Identify which cell holds the provided text, then report its (X, Y) central coordinate. 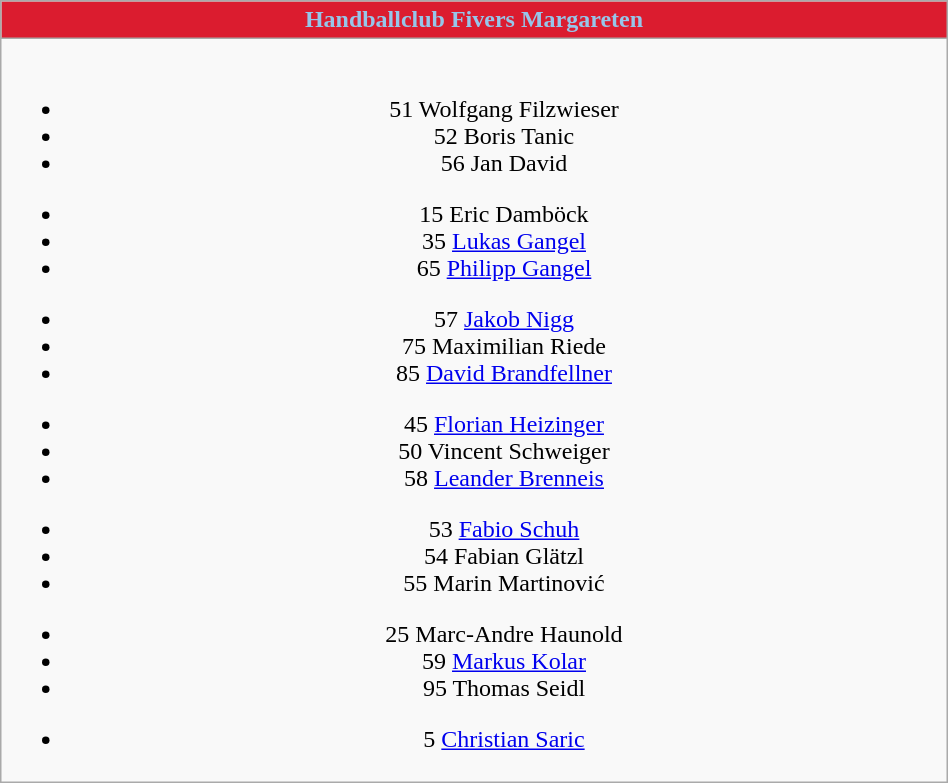
Handballclub Fivers Margareten (474, 20)
